Scan for the cell matching the given text and deliver its (X, Y) coordinate at center. 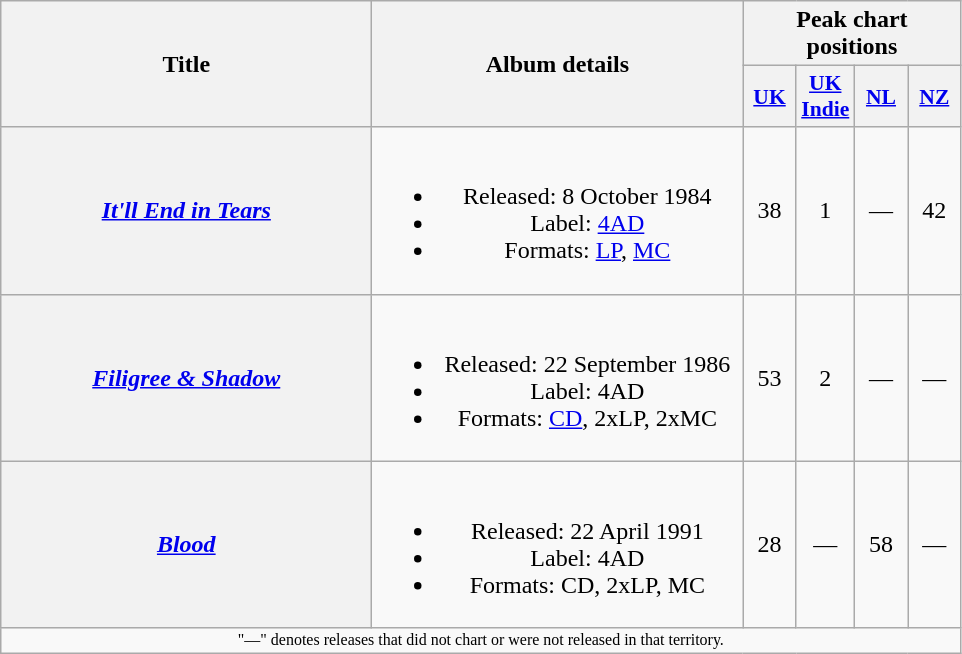
NZ (934, 96)
UK Indie (825, 96)
Filigree & Shadow (186, 378)
Released: 8 October 1984Label: 4ADFormats: LP, MC (558, 210)
Released: 22 April 1991Label: 4ADFormats: CD, 2xLP, MC (558, 544)
UK (770, 96)
Blood (186, 544)
53 (770, 378)
1 (825, 210)
NL (880, 96)
Released: 22 September 1986Label: 4ADFormats: CD, 2xLP, 2xMC (558, 378)
38 (770, 210)
"—" denotes releases that did not chart or were not released in that territory. (481, 640)
Album details (558, 64)
28 (770, 544)
2 (825, 378)
Title (186, 64)
It'll End in Tears (186, 210)
58 (880, 544)
42 (934, 210)
Peak chart positions (852, 34)
